Pinpoint the cell where the given text exists, returning its [x, y] midpoint coordinate. 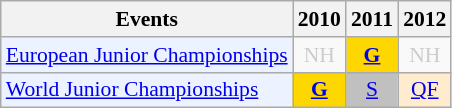
2010 [320, 19]
2011 [372, 19]
QF [424, 90]
S [372, 90]
World Junior Championships [147, 90]
Events [147, 19]
2012 [424, 19]
European Junior Championships [147, 55]
